Determine the [x, y] coordinate at the center of the cell enclosing the given text.  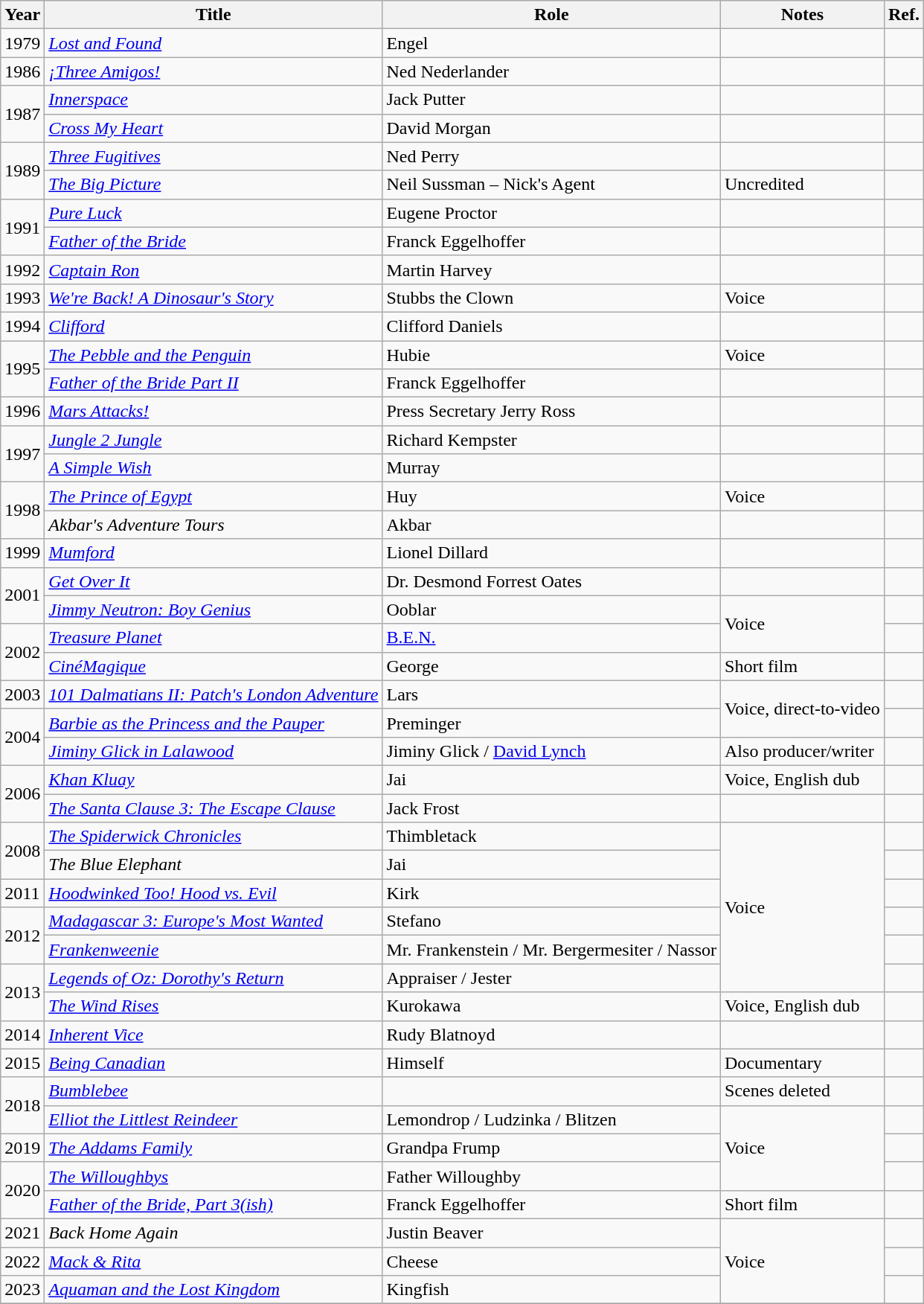
2001 [22, 595]
Kurokawa [552, 1006]
Kirk [552, 893]
CinéMagique [214, 666]
Jack Frost [552, 808]
Martin Harvey [552, 269]
1992 [22, 269]
2019 [22, 1148]
2021 [22, 1233]
Hubie [552, 355]
Preminger [552, 723]
2023 [22, 1290]
Ooblar [552, 610]
Murray [552, 468]
Title [214, 15]
Clifford Daniels [552, 326]
Lost and Found [214, 43]
A Simple Wish [214, 468]
2004 [22, 737]
Scenes deleted [803, 1091]
1989 [22, 170]
Jack Putter [552, 100]
Uncredited [803, 185]
1998 [22, 511]
Year [22, 15]
1995 [22, 369]
2015 [22, 1063]
2013 [22, 992]
2014 [22, 1035]
The Addams Family [214, 1148]
Inherent Vice [214, 1035]
Father of the Bride, Part 3(ish) [214, 1204]
Mack & Rita [214, 1262]
Cheese [552, 1262]
Richard Kempster [552, 440]
1979 [22, 43]
1996 [22, 412]
The Wind Rises [214, 1006]
Eugene Proctor [552, 213]
Stubbs the Clown [552, 298]
Mars Attacks! [214, 412]
Rudy Blatnoyd [552, 1035]
Innerspace [214, 100]
¡Three Amigos! [214, 71]
1993 [22, 298]
The Spiderwick Chronicles [214, 837]
Press Secretary Jerry Ross [552, 412]
Jungle 2 Jungle [214, 440]
Frankenweenie [214, 950]
Huy [552, 496]
101 Dalmatians II: Patch's London Adventure [214, 694]
Ref. [903, 15]
Justin Beaver [552, 1233]
Also producer/writer [803, 751]
2012 [22, 936]
Captain Ron [214, 269]
Thimbletack [552, 837]
Khan Kluay [214, 779]
Appraiser / Jester [552, 978]
We're Back! A Dinosaur's Story [214, 298]
Stefano [552, 921]
Cross My Heart [214, 128]
Akbar's Adventure Tours [214, 525]
Mr. Frankenstein / Mr. Bergermesiter / Nassor [552, 950]
Clifford [214, 326]
Father of the Bride Part II [214, 383]
Back Home Again [214, 1233]
Himself [552, 1063]
Father of the Bride [214, 241]
Father Willoughby [552, 1176]
Jiminy Glick / David Lynch [552, 751]
2006 [22, 793]
1991 [22, 227]
Role [552, 15]
1999 [22, 553]
Lemondrop / Ludzinka / Blitzen [552, 1119]
Ned Nederlander [552, 71]
2022 [22, 1262]
1986 [22, 71]
Voice, direct-to-video [803, 709]
The Blue Elephant [214, 865]
Three Fugitives [214, 156]
Mumford [214, 553]
Engel [552, 43]
B.E.N. [552, 638]
The Willoughbys [214, 1176]
2020 [22, 1190]
1987 [22, 114]
The Prince of Egypt [214, 496]
2018 [22, 1105]
Get Over It [214, 581]
Documentary [803, 1063]
Ned Perry [552, 156]
Dr. Desmond Forrest Oates [552, 581]
Elliot the Littlest Reindeer [214, 1119]
Jimmy Neutron: Boy Genius [214, 610]
The Pebble and the Penguin [214, 355]
Hoodwinked Too! Hood vs. Evil [214, 893]
Neil Sussman – Nick's Agent [552, 185]
Jiminy Glick in Lalawood [214, 751]
Pure Luck [214, 213]
Grandpa Frump [552, 1148]
Aquaman and the Lost Kingdom [214, 1290]
Lars [552, 694]
Lionel Dillard [552, 553]
Being Canadian [214, 1063]
Legends of Oz: Dorothy's Return [214, 978]
1997 [22, 454]
George [552, 666]
The Santa Clause 3: The Escape Clause [214, 808]
2003 [22, 694]
The Big Picture [214, 185]
1994 [22, 326]
Bumblebee [214, 1091]
Madagascar 3: Europe's Most Wanted [214, 921]
2002 [22, 652]
David Morgan [552, 128]
Barbie as the Princess and the Pauper [214, 723]
Kingfish [552, 1290]
Notes [803, 15]
Treasure Planet [214, 638]
Akbar [552, 525]
2011 [22, 893]
2008 [22, 851]
